Scan for the cell matching the given text and deliver its (X, Y) coordinate at center. 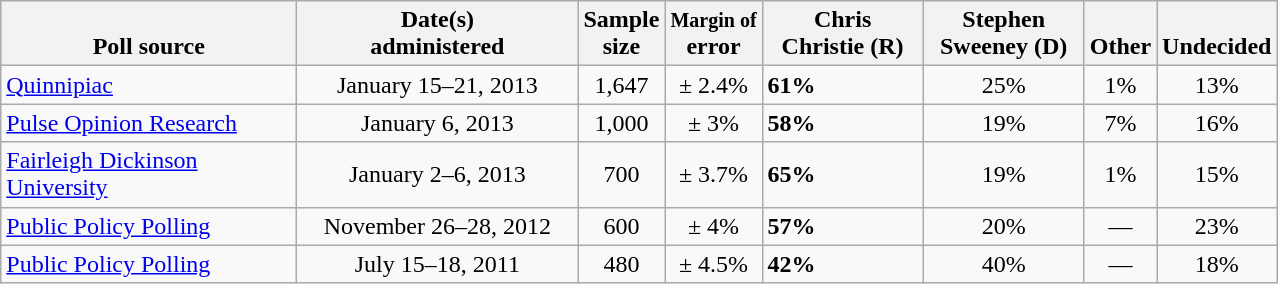
1,647 (622, 85)
Pulse Opinion Research (149, 123)
7% (1120, 123)
Fairleigh Dickinson University (149, 174)
January 15–21, 2013 (438, 85)
65% (842, 174)
42% (842, 264)
Other (1120, 34)
January 6, 2013 (438, 123)
1,000 (622, 123)
July 15–18, 2011 (438, 264)
57% (842, 226)
January 2–6, 2013 (438, 174)
StephenSweeney (D) (1004, 34)
± 3.7% (714, 174)
Date(s)administered (438, 34)
ChrisChristie (R) (842, 34)
600 (622, 226)
58% (842, 123)
23% (1217, 226)
61% (842, 85)
700 (622, 174)
40% (1004, 264)
13% (1217, 85)
20% (1004, 226)
18% (1217, 264)
Undecided (1217, 34)
Margin oferror (714, 34)
± 4% (714, 226)
480 (622, 264)
± 4.5% (714, 264)
Quinnipiac (149, 85)
Poll source (149, 34)
± 2.4% (714, 85)
25% (1004, 85)
16% (1217, 123)
November 26–28, 2012 (438, 226)
± 3% (714, 123)
Samplesize (622, 34)
15% (1217, 174)
